Scan for the cell matching the given text and deliver its (X, Y) coordinate at center. 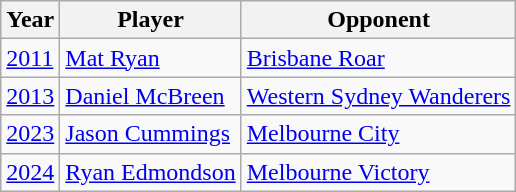
Mat Ryan (150, 58)
Player (150, 20)
Melbourne Victory (378, 172)
2024 (30, 172)
2011 (30, 58)
Jason Cummings (150, 134)
2023 (30, 134)
Brisbane Roar (378, 58)
Melbourne City (378, 134)
Opponent (378, 20)
Ryan Edmondson (150, 172)
Year (30, 20)
Daniel McBreen (150, 96)
2013 (30, 96)
Western Sydney Wanderers (378, 96)
